Output the (x, y) coordinate of the center of the cell containing the given text.  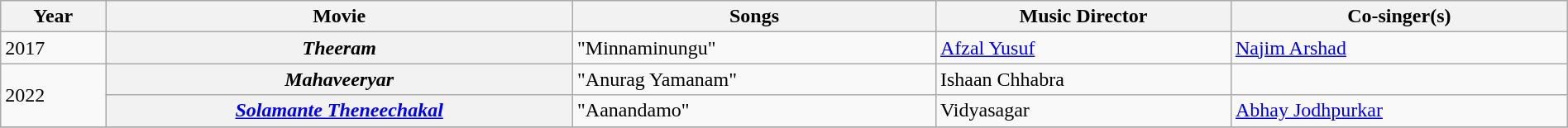
"Anurag Yamanam" (754, 79)
Theeram (339, 48)
"Minnaminungu" (754, 48)
2017 (53, 48)
Abhay Jodhpurkar (1399, 111)
Mahaveeryar (339, 79)
Solamante Theneechakal (339, 111)
Co-singer(s) (1399, 17)
Music Director (1083, 17)
Movie (339, 17)
"Aanandamo" (754, 111)
Vidyasagar (1083, 111)
Songs (754, 17)
Najim Arshad (1399, 48)
2022 (53, 95)
Year (53, 17)
Ishaan Chhabra (1083, 79)
Afzal Yusuf (1083, 48)
